Provide the [X, Y] coordinate of the cell's center where the given text is located.  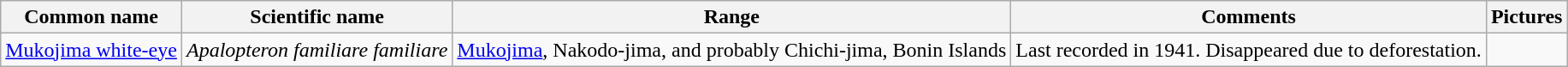
Range [732, 17]
Scientific name [317, 17]
Mukojima, Nakodo-jima, and probably Chichi-jima, Bonin Islands [732, 50]
Apalopteron familiare familiare [317, 50]
Common name [92, 17]
Last recorded in 1941. Disappeared due to deforestation. [1249, 50]
Pictures [1526, 17]
Comments [1249, 17]
Mukojima white-eye [92, 50]
